Extract the (x, y) coordinate from the center of the cell holding the provided text.  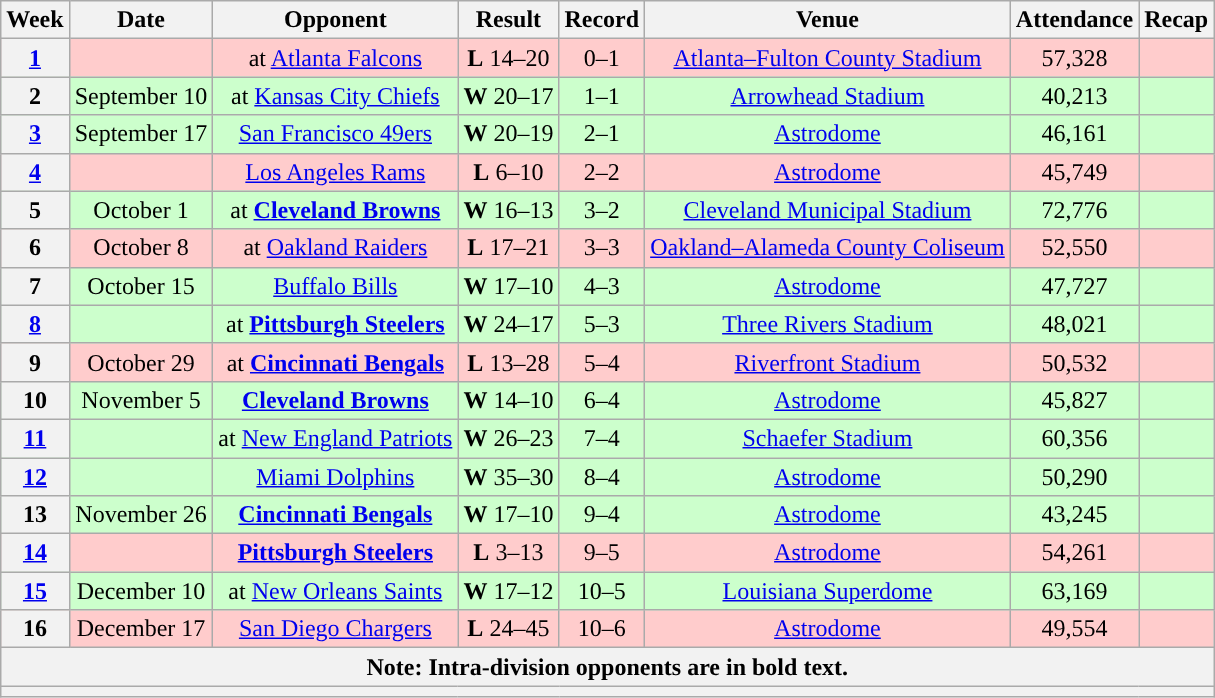
1 (35, 58)
7–4 (602, 438)
12 (35, 477)
November 5 (141, 400)
49,554 (1074, 629)
Schaefer Stadium (828, 438)
October 15 (141, 286)
8 (35, 324)
16 (35, 629)
L 24–45 (508, 629)
Louisiana Superdome (828, 591)
Note: Intra-division opponents are in bold text. (608, 667)
1–1 (602, 96)
3–3 (602, 248)
Attendance (1074, 20)
13 (35, 515)
4 (35, 172)
5–3 (602, 324)
47,727 (1074, 286)
W 16–13 (508, 210)
4–3 (602, 286)
8–4 (602, 477)
W 14–10 (508, 400)
L 17–21 (508, 248)
50,532 (1074, 362)
50,290 (1074, 477)
Miami Dolphins (336, 477)
San Diego Chargers (336, 629)
11 (35, 438)
9–5 (602, 553)
45,827 (1074, 400)
September 17 (141, 134)
54,261 (1074, 553)
52,550 (1074, 248)
December 17 (141, 629)
W 20–17 (508, 96)
9 (35, 362)
10–5 (602, 591)
Result (508, 20)
72,776 (1074, 210)
at Cleveland Browns (336, 210)
October 8 (141, 248)
60,356 (1074, 438)
at Atlanta Falcons (336, 58)
November 26 (141, 515)
L 6–10 (508, 172)
L 3–13 (508, 553)
63,169 (1074, 591)
2–1 (602, 134)
at Kansas City Chiefs (336, 96)
San Francisco 49ers (336, 134)
5 (35, 210)
Date (141, 20)
Venue (828, 20)
40,213 (1074, 96)
L 14–20 (508, 58)
Cleveland Browns (336, 400)
Recap (1176, 20)
Arrowhead Stadium (828, 96)
Oakland–Alameda County Coliseum (828, 248)
5–4 (602, 362)
2–2 (602, 172)
6–4 (602, 400)
at New England Patriots (336, 438)
L 13–28 (508, 362)
3 (35, 134)
48,021 (1074, 324)
43,245 (1074, 515)
2 (35, 96)
Los Angeles Rams (336, 172)
Record (602, 20)
W 26–23 (508, 438)
at New Orleans Saints (336, 591)
at Cincinnati Bengals (336, 362)
Riverfront Stadium (828, 362)
September 10 (141, 96)
10 (35, 400)
Atlanta–Fulton County Stadium (828, 58)
Pittsburgh Steelers (336, 553)
W 20–19 (508, 134)
Opponent (336, 20)
Week (35, 20)
Cincinnati Bengals (336, 515)
46,161 (1074, 134)
at Oakland Raiders (336, 248)
6 (35, 248)
October 1 (141, 210)
W 17–12 (508, 591)
W 24–17 (508, 324)
14 (35, 553)
W 35–30 (508, 477)
at Pittsburgh Steelers (336, 324)
3–2 (602, 210)
57,328 (1074, 58)
15 (35, 591)
0–1 (602, 58)
Cleveland Municipal Stadium (828, 210)
10–6 (602, 629)
October 29 (141, 362)
45,749 (1074, 172)
Buffalo Bills (336, 286)
December 10 (141, 591)
9–4 (602, 515)
7 (35, 286)
Three Rivers Stadium (828, 324)
